From the cell containing the given text, extract its center point as [x, y] coordinate. 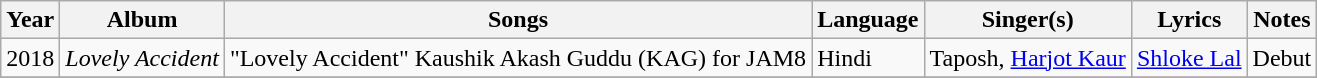
Lovely Accident [142, 58]
Hindi [868, 58]
Taposh, Harjot Kaur [1028, 58]
Debut [1282, 58]
Album [142, 20]
2018 [30, 58]
Songs [518, 20]
"Lovely Accident" Kaushik Akash Guddu (KAG) for JAM8 [518, 58]
Year [30, 20]
Shloke Lal [1189, 58]
Singer(s) [1028, 20]
Language [868, 20]
Lyrics [1189, 20]
Notes [1282, 20]
